Detect which cell encompasses the target text, then output its (X, Y) center coordinate. 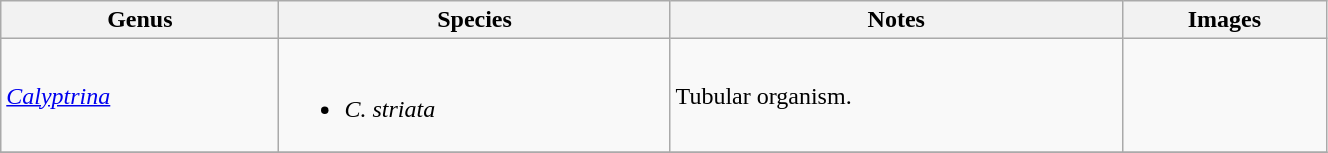
Notes (896, 20)
Species (474, 20)
Images (1224, 20)
Genus (140, 20)
Calyptrina (140, 96)
Tubular organism. (896, 96)
C. striata (474, 96)
